Pinpoint the cell where the given text exists, returning its [x, y] midpoint coordinate. 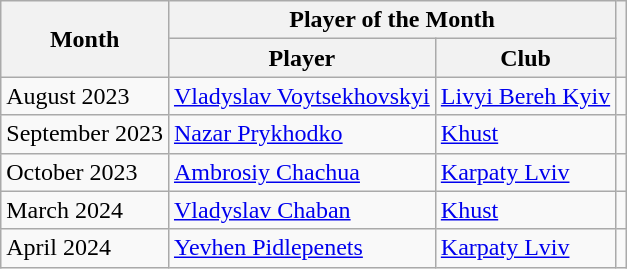
Player [302, 58]
Club [525, 58]
March 2024 [85, 210]
October 2023 [85, 172]
Ambrosiy Chachua [302, 172]
Vladyslav Voytsekhovskyi [302, 96]
September 2023 [85, 134]
Yevhen Pidlepenets [302, 248]
Month [85, 39]
Livyi Bereh Kyiv [525, 96]
Nazar Prykhodko [302, 134]
April 2024 [85, 248]
Vladyslav Chaban [302, 210]
August 2023 [85, 96]
Player of the Month [392, 20]
